Detect which cell encompasses the target text, then output its (X, Y) center coordinate. 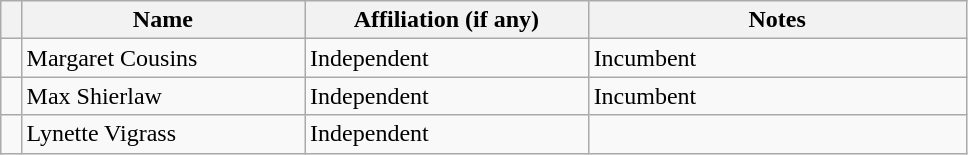
Name (163, 20)
Lynette Vigrass (163, 134)
Notes (777, 20)
Margaret Cousins (163, 58)
Max Shierlaw (163, 96)
Affiliation (if any) (447, 20)
